Provide the (x, y) coordinate of the cell's center where the given text is located.  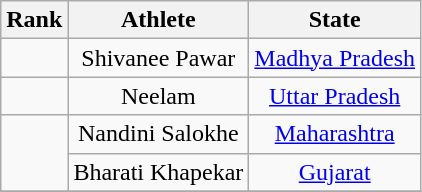
State (335, 20)
Nandini Salokhe (158, 134)
Rank (34, 20)
Shivanee Pawar (158, 58)
Neelam (158, 96)
Gujarat (335, 172)
Uttar Pradesh (335, 96)
Maharashtra (335, 134)
Madhya Pradesh (335, 58)
Bharati Khapekar (158, 172)
Athlete (158, 20)
